Locate the cell with the specified text and output its (x, y) center coordinate. 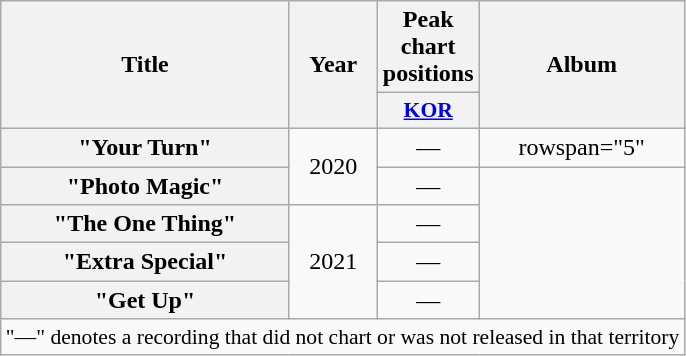
"Extra Special" (145, 262)
"—" denotes a recording that did not chart or was not released in that territory (343, 337)
"Photo Magic" (145, 185)
Year (333, 65)
"Your Turn" (145, 147)
rowspan="5" (582, 147)
Title (145, 65)
KOR (428, 111)
2020 (333, 166)
Peak chart positions (428, 47)
"Get Up" (145, 300)
"The One Thing" (145, 224)
Album (582, 65)
2021 (333, 262)
